Capture the cell that displays the provided text and extract its [X, Y] central coordinate. 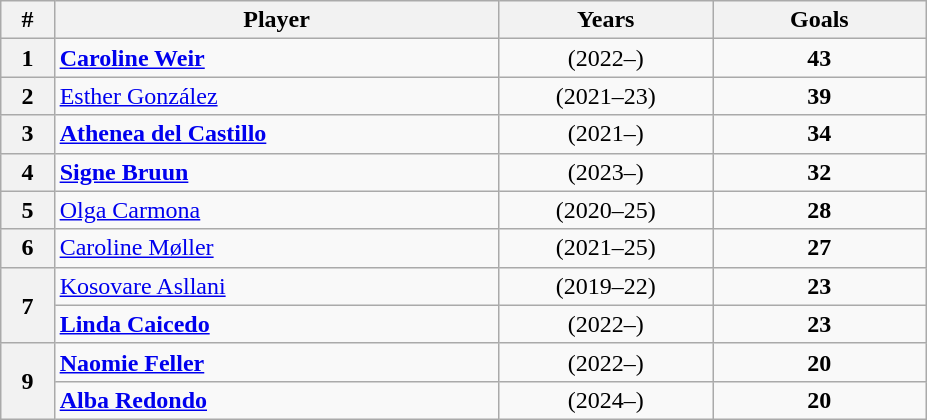
Years [606, 20]
7 [28, 305]
Caroline Møller [276, 248]
Olga Carmona [276, 210]
(2019–22) [606, 286]
6 [28, 248]
(2021–) [606, 134]
Player [276, 20]
3 [28, 134]
43 [820, 58]
5 [28, 210]
Kosovare Asllani [276, 286]
# [28, 20]
2 [28, 96]
Caroline Weir [276, 58]
(2020–25) [606, 210]
Alba Redondo [276, 400]
34 [820, 134]
Athenea del Castillo [276, 134]
Goals [820, 20]
9 [28, 381]
Signe Bruun [276, 172]
Naomie Feller [276, 362]
32 [820, 172]
4 [28, 172]
Linda Caicedo [276, 324]
28 [820, 210]
27 [820, 248]
39 [820, 96]
(2021–25) [606, 248]
(2023–) [606, 172]
(2024–) [606, 400]
Esther González [276, 96]
1 [28, 58]
(2021–23) [606, 96]
